For the text-containing cell, return its midpoint in [X, Y] coordinate format. 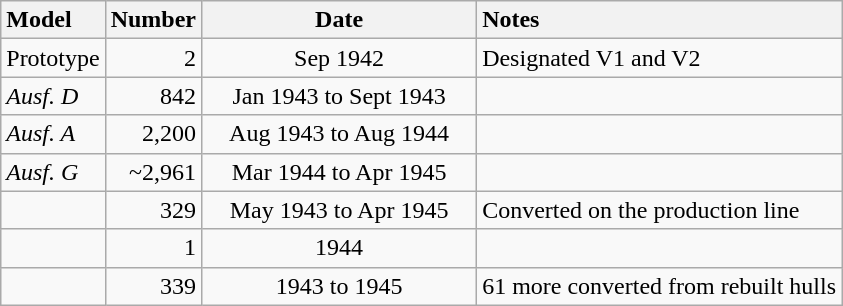
1944 [340, 248]
Ausf. G [53, 172]
May 1943 to Apr 1945 [340, 210]
1 [153, 248]
Ausf. A [53, 134]
Ausf. D [53, 96]
Mar 1944 to Apr 1945 [340, 172]
~2,961 [153, 172]
Notes [660, 20]
2 [153, 58]
Converted on the production line [660, 210]
Aug 1943 to Aug 1944 [340, 134]
1943 to 1945 [340, 286]
339 [153, 286]
Prototype [53, 58]
61 more converted from rebuilt hulls [660, 286]
Sep 1942 [340, 58]
329 [153, 210]
Designated V1 and V2 [660, 58]
Date [340, 20]
Number [153, 20]
842 [153, 96]
Model [53, 20]
Jan 1943 to Sept 1943 [340, 96]
2,200 [153, 134]
